Detect which cell encompasses the target text, then output its [X, Y] center coordinate. 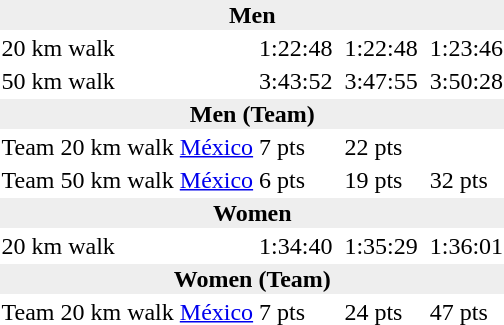
50 km walk [88, 81]
3:50:28 [466, 81]
1:36:01 [466, 246]
1:23:46 [466, 48]
Team 50 km walk [88, 180]
6 pts [296, 180]
3:43:52 [296, 81]
1:35:29 [381, 246]
1:34:40 [296, 246]
32 pts [466, 180]
7 pts [296, 147]
19 pts [381, 180]
22 pts [381, 147]
Team 20 km walk [88, 147]
3:47:55 [381, 81]
